For the text-containing cell, return its midpoint in (x, y) coordinate format. 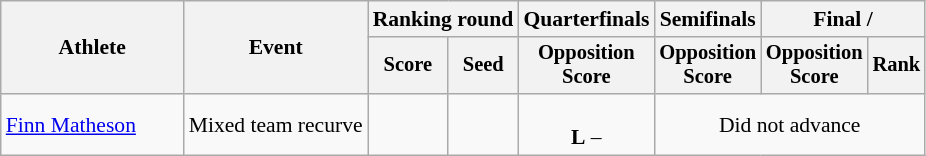
Semifinals (708, 19)
Finn Matheson (92, 124)
Seed (483, 66)
Final / (843, 19)
Rank (897, 66)
Mixed team recurve (276, 124)
Quarterfinals (586, 19)
L – (586, 124)
Did not advance (790, 124)
Ranking round (444, 19)
Athlete (92, 48)
Score (408, 66)
Event (276, 48)
